Identify which cell holds the provided text, then report its [X, Y] central coordinate. 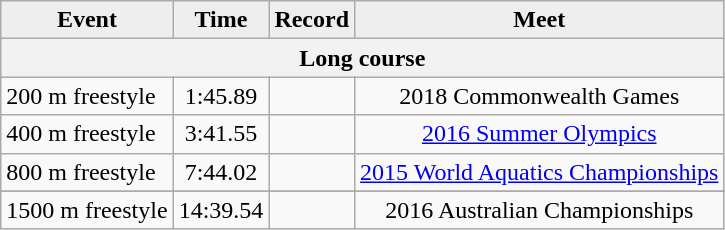
Long course [362, 58]
400 m freestyle [87, 134]
Record [312, 20]
2015 World Aquatics Championships [540, 172]
Meet [540, 20]
1:45.89 [221, 96]
7:44.02 [221, 172]
200 m freestyle [87, 96]
2016 Australian Championships [540, 210]
Time [221, 20]
1500 m freestyle [87, 210]
800 m freestyle [87, 172]
14:39.54 [221, 210]
2016 Summer Olympics [540, 134]
3:41.55 [221, 134]
2018 Commonwealth Games [540, 96]
Event [87, 20]
